Return (x, y) of the center of cell containing provided text 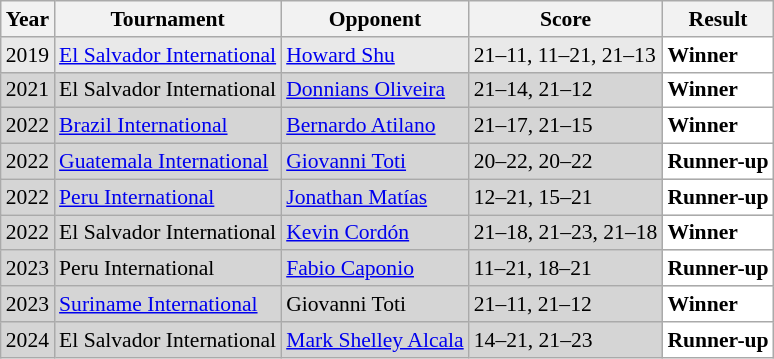
Howard Shu (375, 55)
Tournament (168, 19)
2019 (28, 55)
Fabio Caponio (375, 269)
21–17, 21–15 (566, 126)
12–21, 15–21 (566, 197)
Suriname International (168, 304)
21–11, 21–12 (566, 304)
14–21, 21–23 (566, 340)
11–21, 18–21 (566, 269)
Guatemala International (168, 162)
Mark Shelley Alcala (375, 340)
Donnians Oliveira (375, 90)
21–14, 21–12 (566, 90)
2024 (28, 340)
21–18, 21–23, 21–18 (566, 233)
20–22, 20–22 (566, 162)
Brazil International (168, 126)
Bernardo Atilano (375, 126)
21–11, 11–21, 21–13 (566, 55)
Year (28, 19)
Kevin Cordón (375, 233)
Opponent (375, 19)
Score (566, 19)
Result (718, 19)
2021 (28, 90)
Jonathan Matías (375, 197)
